Identify which cell holds the provided text, then report its [X, Y] central coordinate. 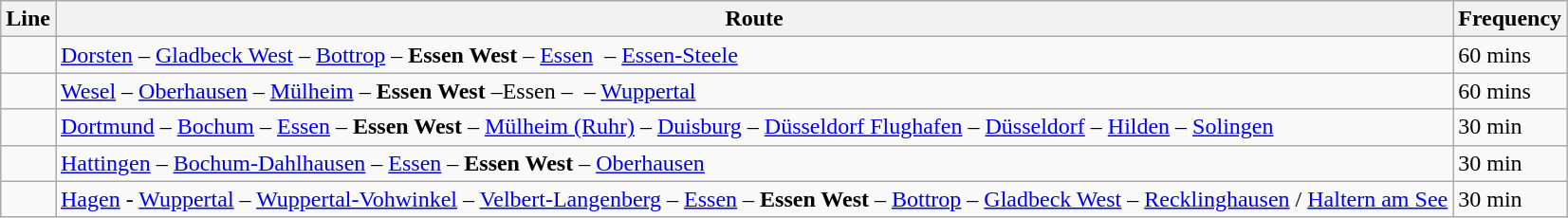
Hagen - Wuppertal – Wuppertal-Vohwinkel – Velbert-Langenberg – Essen – Essen West – Bottrop – Gladbeck West – Recklinghausen / Haltern am See [753, 199]
Dorsten – Gladbeck West – Bottrop – Essen West – Essen – Essen-Steele [753, 55]
Wesel – Oberhausen – Mülheim – Essen West –Essen – – Wuppertal [753, 91]
Dortmund – Bochum – Essen – Essen West – Mülheim (Ruhr) – Duisburg – Düsseldorf Flughafen – Düsseldorf – Hilden – Solingen [753, 127]
Frequency [1510, 19]
Route [753, 19]
Line [28, 19]
Hattingen – Bochum-Dahlhausen – Essen – Essen West – Oberhausen [753, 163]
